Capture the cell that displays the provided text and extract its (X, Y) central coordinate. 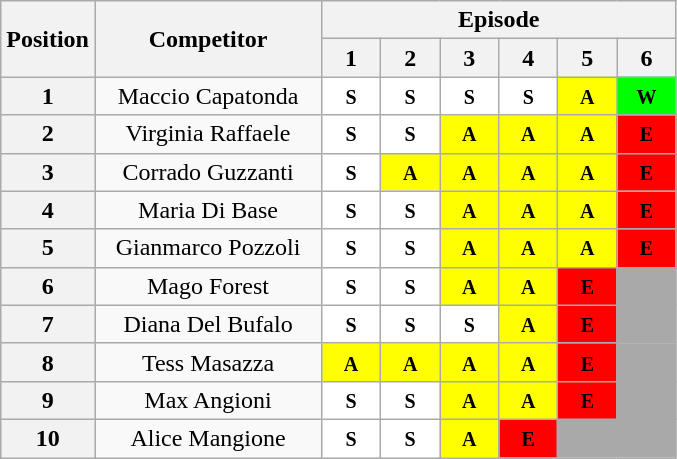
8 (48, 362)
Alice Mangione (208, 438)
Maccio Capatonda (208, 96)
W (646, 96)
9 (48, 400)
Competitor (208, 39)
Position (48, 39)
Max Angioni (208, 400)
Gianmarco Pozzoli (208, 248)
Virginia Raffaele (208, 134)
Corrado Guzzanti (208, 172)
Diana Del Bufalo (208, 324)
Episode (499, 20)
7 (48, 324)
Maria Di Base (208, 210)
10 (48, 438)
Tess Masazza (208, 362)
Mago Forest (208, 286)
